Identify which cell holds the provided text, then report its (x, y) central coordinate. 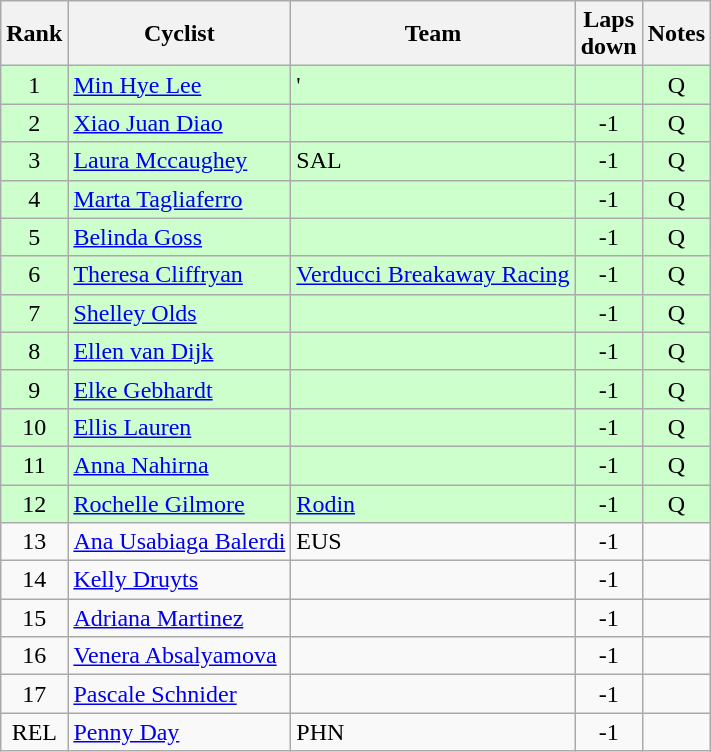
Venera Absalyamova (180, 656)
Marta Tagliaferro (180, 199)
1 (34, 85)
Rank (34, 34)
11 (34, 465)
6 (34, 275)
Rochelle Gilmore (180, 503)
PHN (433, 732)
Cyclist (180, 34)
10 (34, 427)
' (433, 85)
3 (34, 161)
Ellen van Dijk (180, 351)
14 (34, 580)
Team (433, 34)
Lapsdown (608, 34)
EUS (433, 542)
Ana Usabiaga Balerdi (180, 542)
Ellis Lauren (180, 427)
2 (34, 123)
Kelly Druyts (180, 580)
7 (34, 313)
17 (34, 694)
REL (34, 732)
12 (34, 503)
8 (34, 351)
9 (34, 389)
16 (34, 656)
Notes (676, 34)
Theresa Cliffryan (180, 275)
Pascale Schnider (180, 694)
Penny Day (180, 732)
Belinda Goss (180, 237)
Laura Mccaughey (180, 161)
Anna Nahirna (180, 465)
13 (34, 542)
Verducci Breakaway Racing (433, 275)
5 (34, 237)
Adriana Martinez (180, 618)
SAL (433, 161)
4 (34, 199)
15 (34, 618)
Rodin (433, 503)
Xiao Juan Diao (180, 123)
Elke Gebhardt (180, 389)
Shelley Olds (180, 313)
Min Hye Lee (180, 85)
